Capture the cell that displays the provided text and extract its (x, y) central coordinate. 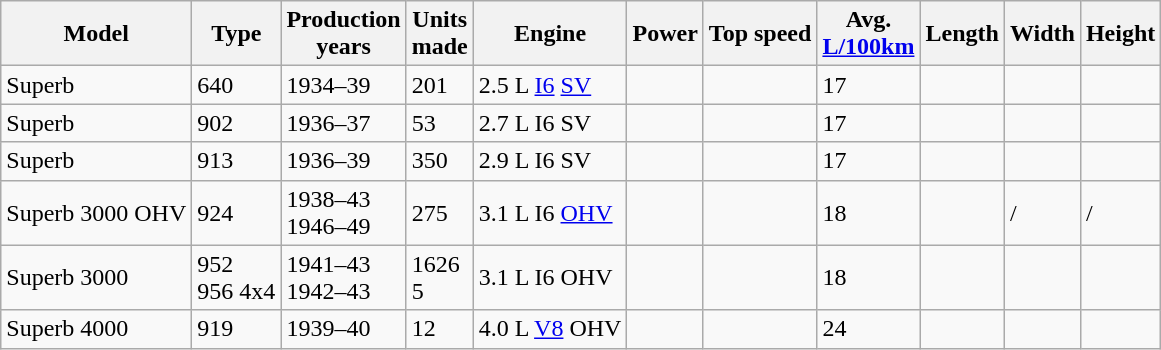
1939–40 (344, 329)
Power (665, 34)
Superb 4000 (96, 329)
2.9 L I6 SV (550, 161)
Height (1120, 34)
Length (962, 34)
350 (440, 161)
919 (236, 329)
913 (236, 161)
1936–39 (344, 161)
12 (440, 329)
4.0 L V8 OHV (550, 329)
924 (236, 212)
Top speed (760, 34)
Engine (550, 34)
Units made (440, 34)
1941–431942–43 (344, 278)
Production years (344, 34)
Superb 3000 (96, 278)
Model (96, 34)
53 (440, 123)
24 (868, 329)
Avg. L/100km (868, 34)
1938–431946–49 (344, 212)
201 (440, 85)
2.5 L I6 SV (550, 85)
952956 4x4 (236, 278)
2.7 L I6 SV (550, 123)
16265 (440, 278)
Superb 3000 OHV (96, 212)
1934–39 (344, 85)
Width (1042, 34)
902 (236, 123)
275 (440, 212)
Type (236, 34)
640 (236, 85)
1936–37 (344, 123)
